Search for the cell housing the specified text and yield its [X, Y] center coordinate. 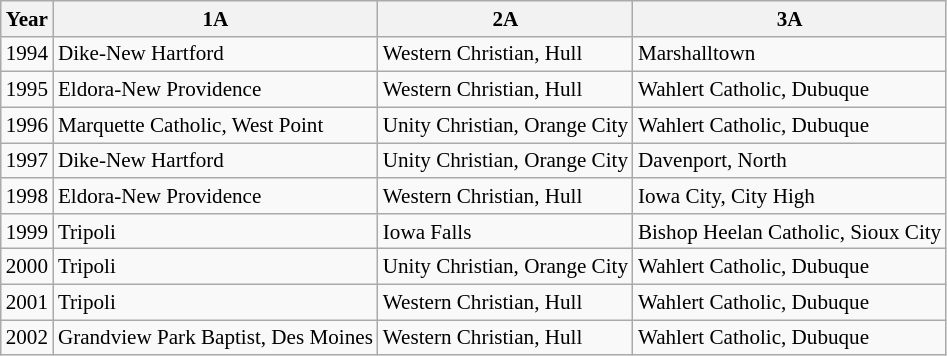
2000 [27, 266]
Year [27, 18]
Iowa City, City High [790, 196]
Iowa Falls [506, 230]
Davenport, North [790, 160]
1A [216, 18]
Marshalltown [790, 54]
1997 [27, 160]
1998 [27, 196]
2001 [27, 302]
2002 [27, 338]
1994 [27, 54]
1995 [27, 90]
Bishop Heelan Catholic, Sioux City [790, 230]
Marquette Catholic, West Point [216, 124]
1999 [27, 230]
1996 [27, 124]
2A [506, 18]
3A [790, 18]
Grandview Park Baptist, Des Moines [216, 338]
